Locate the cell with the specified text and output its [x, y] center coordinate. 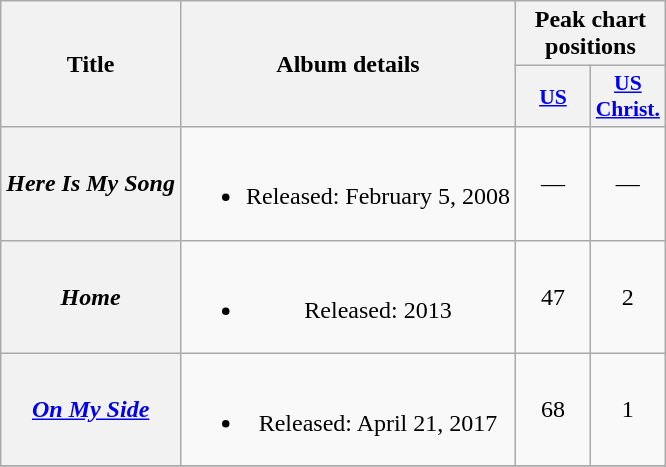
On My Side [91, 410]
Peak chart positions [590, 34]
US [552, 96]
Released: April 21, 2017 [348, 410]
Released: 2013 [348, 296]
Released: February 5, 2008 [348, 184]
Here Is My Song [91, 184]
Title [91, 64]
2 [628, 296]
USChrist. [628, 96]
47 [552, 296]
1 [628, 410]
Album details [348, 64]
Home [91, 296]
68 [552, 410]
